For the text-containing cell, return its midpoint in (X, Y) coordinate format. 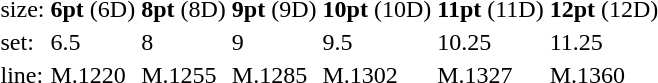
10.25 (490, 42)
6.5 (93, 42)
9 (274, 42)
9.5 (377, 42)
8 (184, 42)
